Capture the cell that displays the provided text and extract its [X, Y] central coordinate. 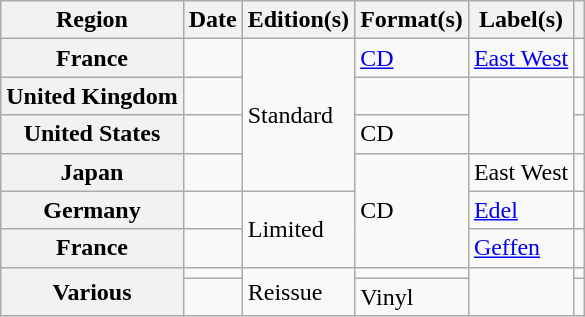
Region [92, 20]
Edel [520, 210]
Standard [298, 115]
Geffen [520, 248]
Vinyl [412, 297]
Limited [298, 229]
Edition(s) [298, 20]
Reissue [298, 292]
Various [92, 292]
Date [212, 20]
Japan [92, 172]
Format(s) [412, 20]
United States [92, 134]
Germany [92, 210]
Label(s) [520, 20]
United Kingdom [92, 96]
